Identify which cell holds the provided text, then report its [x, y] central coordinate. 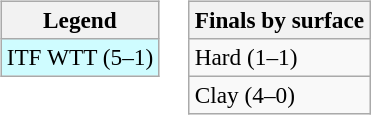
Finals by surface [279, 20]
Clay (4–0) [279, 95]
Hard (1–1) [279, 57]
Legend [80, 20]
ITF WTT (5–1) [80, 57]
